Scan for the cell matching the given text and deliver its (X, Y) coordinate at center. 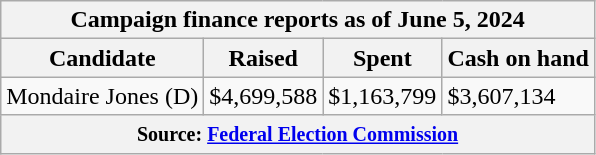
Spent (382, 58)
Cash on hand (518, 58)
Mondaire Jones (D) (102, 96)
$1,163,799 (382, 96)
Campaign finance reports as of June 5, 2024 (298, 20)
Candidate (102, 58)
$3,607,134 (518, 96)
Raised (264, 58)
Source: Federal Election Commission (298, 134)
$4,699,588 (264, 96)
